For the text-containing cell, return its midpoint in [x, y] coordinate format. 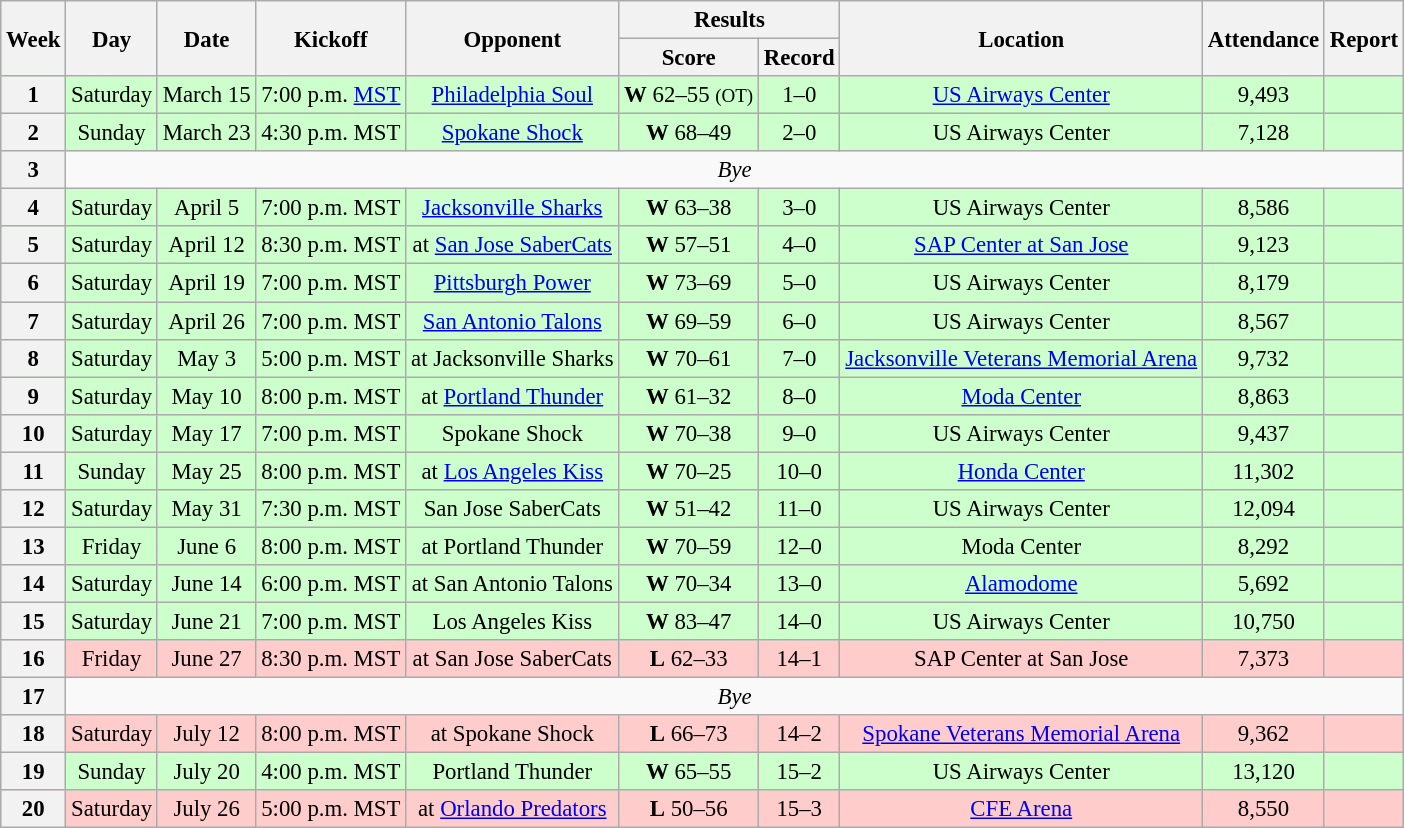
May 10 [206, 396]
18 [34, 734]
L 66–73 [689, 734]
10–0 [800, 471]
San Antonio Talons [512, 321]
May 31 [206, 509]
8,863 [1264, 396]
May 25 [206, 471]
W 69–59 [689, 321]
Date [206, 38]
W 63–38 [689, 208]
Jacksonville Veterans Memorial Arena [1022, 358]
8,550 [1264, 809]
Pittsburgh Power [512, 283]
12 [34, 509]
17 [34, 697]
10,750 [1264, 621]
Los Angeles Kiss [512, 621]
July 20 [206, 772]
Alamodome [1022, 584]
June 21 [206, 621]
Report [1364, 38]
April 19 [206, 283]
W 70–34 [689, 584]
15–3 [800, 809]
6–0 [800, 321]
14 [34, 584]
W 70–61 [689, 358]
15 [34, 621]
2 [34, 133]
San Jose SaberCats [512, 509]
8,586 [1264, 208]
W 61–32 [689, 396]
8,292 [1264, 546]
12–0 [800, 546]
Honda Center [1022, 471]
20 [34, 809]
9,362 [1264, 734]
8,567 [1264, 321]
June 14 [206, 584]
at Spokane Shock [512, 734]
April 12 [206, 245]
11,302 [1264, 471]
11 [34, 471]
6 [34, 283]
13–0 [800, 584]
W 70–25 [689, 471]
6:00 p.m. MST [331, 584]
Opponent [512, 38]
July 12 [206, 734]
4:30 p.m. MST [331, 133]
Record [800, 58]
June 27 [206, 659]
Attendance [1264, 38]
11–0 [800, 509]
May 17 [206, 433]
W 62–55 (OT) [689, 95]
at Los Angeles Kiss [512, 471]
Location [1022, 38]
7,373 [1264, 659]
W 57–51 [689, 245]
W 65–55 [689, 772]
10 [34, 433]
4–0 [800, 245]
Day [112, 38]
13 [34, 546]
Portland Thunder [512, 772]
March 23 [206, 133]
3–0 [800, 208]
9,732 [1264, 358]
14–2 [800, 734]
Jacksonville Sharks [512, 208]
at San Antonio Talons [512, 584]
Kickoff [331, 38]
W 70–38 [689, 433]
Results [730, 20]
W 70–59 [689, 546]
Score [689, 58]
9 [34, 396]
9,437 [1264, 433]
W 83–47 [689, 621]
7 [34, 321]
3 [34, 170]
9,123 [1264, 245]
March 15 [206, 95]
8–0 [800, 396]
7,128 [1264, 133]
at Orlando Predators [512, 809]
14–1 [800, 659]
7:30 p.m. MST [331, 509]
W 73–69 [689, 283]
W 68–49 [689, 133]
19 [34, 772]
5 [34, 245]
at Jacksonville Sharks [512, 358]
5,692 [1264, 584]
16 [34, 659]
8,179 [1264, 283]
July 26 [206, 809]
7–0 [800, 358]
8 [34, 358]
L 50–56 [689, 809]
Spokane Veterans Memorial Arena [1022, 734]
9,493 [1264, 95]
2–0 [800, 133]
15–2 [800, 772]
4:00 p.m. MST [331, 772]
Week [34, 38]
4 [34, 208]
June 6 [206, 546]
May 3 [206, 358]
April 5 [206, 208]
12,094 [1264, 509]
W 51–42 [689, 509]
1–0 [800, 95]
5–0 [800, 283]
L 62–33 [689, 659]
CFE Arena [1022, 809]
April 26 [206, 321]
9–0 [800, 433]
13,120 [1264, 772]
Philadelphia Soul [512, 95]
14–0 [800, 621]
1 [34, 95]
